Detect which cell encompasses the target text, then output its (X, Y) center coordinate. 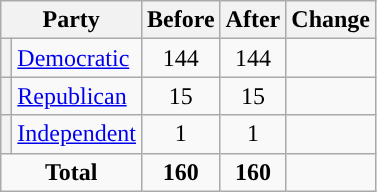
Republican (77, 96)
After (253, 20)
Independent (77, 134)
Total (72, 172)
Change (331, 20)
Democratic (77, 58)
Party (72, 20)
Before (180, 20)
